Search for the cell housing the specified text and yield its (x, y) center coordinate. 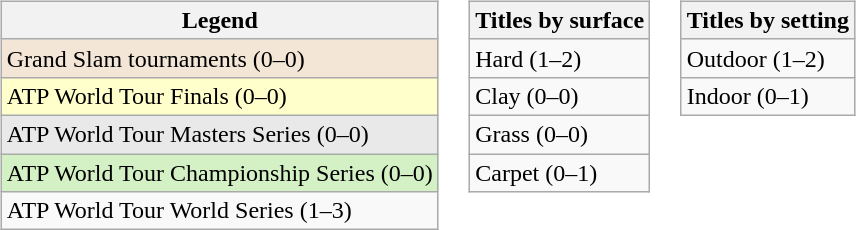
Clay (0–0) (560, 96)
Indoor (0–1) (768, 96)
ATP World Tour Championship Series (0–0) (220, 173)
Legend (220, 20)
ATP World Tour World Series (1–3) (220, 211)
ATP World Tour Finals (0–0) (220, 96)
Grand Slam tournaments (0–0) (220, 58)
Outdoor (1–2) (768, 58)
Carpet (0–1) (560, 173)
Titles by surface (560, 20)
ATP World Tour Masters Series (0–0) (220, 134)
Grass (0–0) (560, 134)
Hard (1–2) (560, 58)
Titles by setting (768, 20)
